Find where the given text appears and provide that cell's center as (X, Y) coordinate. 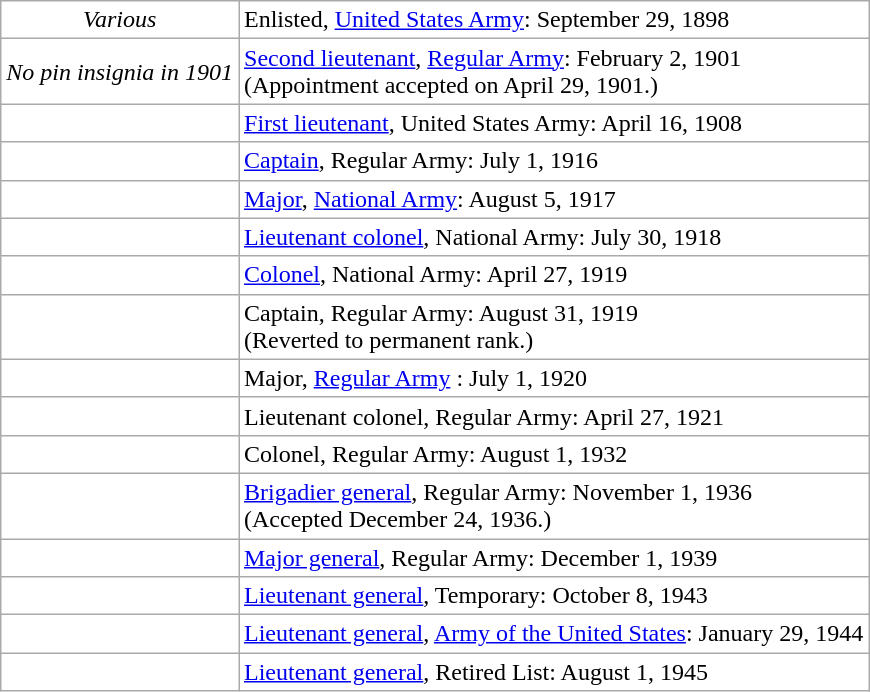
Lieutenant general, Temporary: October 8, 1943 (553, 596)
Captain, Regular Army: July 1, 1916 (553, 161)
Lieutenant colonel, National Army: July 30, 1918 (553, 237)
Brigadier general, Regular Army: November 1, 1936 (Accepted December 24, 1936.) (553, 506)
Second lieutenant, Regular Army: February 2, 1901 (Appointment accepted on April 29, 1901.) (553, 72)
No pin insignia in 1901 (120, 72)
Major, National Army: August 5, 1917 (553, 199)
Various (120, 20)
Enlisted, United States Army: September 29, 1898 (553, 20)
Lieutenant general, Retired List: August 1, 1945 (553, 672)
Colonel, National Army: April 27, 1919 (553, 275)
Colonel, Regular Army: August 1, 1932 (553, 454)
First lieutenant, United States Army: April 16, 1908 (553, 123)
Lieutenant general, Army of the United States: January 29, 1944 (553, 634)
Captain, Regular Army: August 31, 1919 (Reverted to permanent rank.) (553, 326)
Major, Regular Army : July 1, 1920 (553, 378)
Major general, Regular Army: December 1, 1939 (553, 557)
Lieutenant colonel, Regular Army: April 27, 1921 (553, 416)
